For the text-containing cell, return its midpoint in (X, Y) coordinate format. 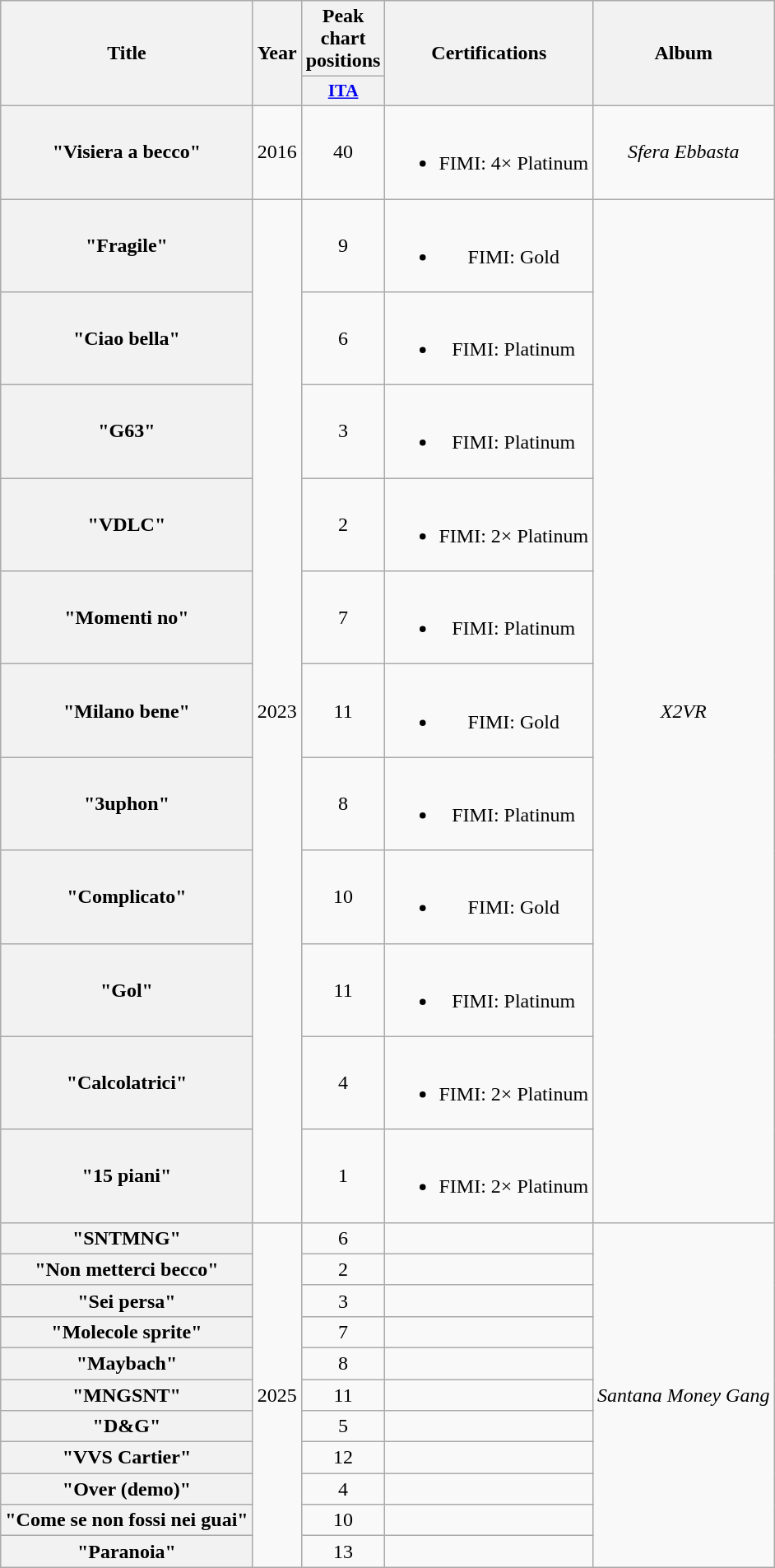
"VVS Cartier" (127, 1458)
Peak chart positions (343, 39)
"Complicato" (127, 897)
2016 (276, 151)
"Calcolatrici" (127, 1083)
2023 (276, 711)
"Momenti no" (127, 617)
"Sei persa" (127, 1300)
"Over (demo)" (127, 1489)
"Visiera a becco" (127, 151)
13 (343, 1552)
"Paranoia" (127, 1552)
12 (343, 1458)
"Come se non fossi nei guai" (127, 1520)
"Gol" (127, 989)
"Fragile" (127, 245)
"Ciao bella" (127, 339)
"G63" (127, 431)
2025 (276, 1394)
"Milano bene" (127, 711)
"15 piani" (127, 1175)
FIMI: 4× Platinum (489, 151)
"Non metterci becco" (127, 1269)
"VDLC" (127, 525)
"SNTMNG" (127, 1238)
ITA (343, 91)
9 (343, 245)
Santana Money Gang (684, 1394)
Year (276, 54)
40 (343, 151)
"Molecole sprite" (127, 1332)
X2VR (684, 711)
1 (343, 1175)
"3uphon" (127, 803)
"D&G" (127, 1426)
5 (343, 1426)
"MNGSNT" (127, 1395)
"Maybach" (127, 1363)
Title (127, 54)
Album (684, 54)
Sfera Ebbasta (684, 151)
Certifications (489, 54)
